Determine the (X, Y) coordinate at the center of the cell enclosing the given text.  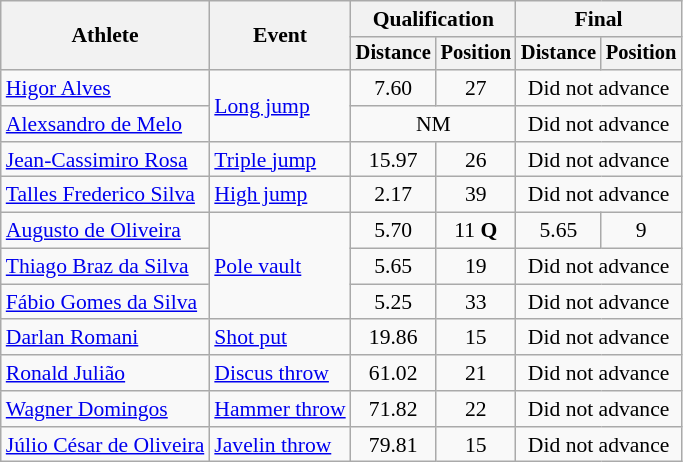
27 (476, 88)
26 (476, 160)
Qualification (434, 19)
15.97 (394, 160)
High jump (280, 195)
2.17 (394, 195)
Talles Frederico Silva (106, 195)
9 (641, 231)
61.02 (394, 373)
39 (476, 195)
5.70 (394, 231)
15 (476, 338)
Event (280, 36)
5.25 (394, 302)
Athlete (106, 36)
Pole vault (280, 266)
Hammer throw (280, 409)
Shot put (280, 338)
33 (476, 302)
Discus throw (280, 373)
Augusto de Oliveira (106, 231)
Thiago Braz da Silva (106, 267)
19.86 (394, 338)
Darlan Romani (106, 338)
71.82 (394, 409)
22 (476, 409)
21 (476, 373)
19 (476, 267)
Ronald Julião (106, 373)
Wagner Domingos (106, 409)
Final (598, 19)
Jean-Cassimiro Rosa (106, 160)
7.60 (394, 88)
Higor Alves (106, 88)
Fábio Gomes da Silva (106, 302)
11 Q (476, 231)
Triple jump (280, 160)
NM (434, 124)
Alexsandro de Melo (106, 124)
Long jump (280, 106)
